Detect which cell encompasses the target text, then output its (x, y) center coordinate. 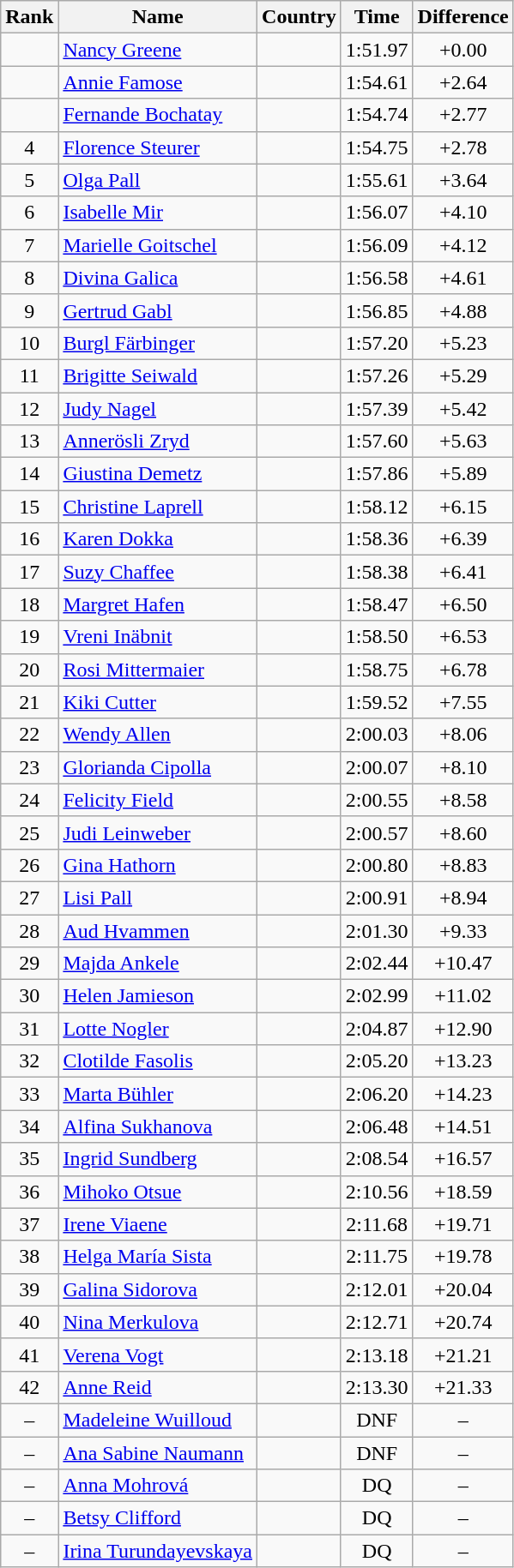
Karen Dokka (158, 539)
+4.12 (463, 245)
+8.60 (463, 832)
+9.33 (463, 930)
32 (29, 1061)
1:54.75 (377, 147)
+5.23 (463, 343)
Isabelle Mir (158, 213)
11 (29, 375)
+2.64 (463, 82)
29 (29, 964)
+5.42 (463, 409)
Anna Mohrová (158, 1486)
Brigitte Seiwald (158, 375)
2:11.75 (377, 1257)
1:56.58 (377, 278)
+20.04 (463, 1289)
Betsy Clifford (158, 1518)
Ingrid Sundberg (158, 1159)
Nina Merkulova (158, 1322)
Burgl Färbinger (158, 343)
Felicity Field (158, 800)
Difference (463, 17)
1:57.60 (377, 442)
25 (29, 832)
2:13.30 (377, 1387)
+21.21 (463, 1355)
17 (29, 572)
1:58.38 (377, 572)
Anne Reid (158, 1387)
2:10.56 (377, 1192)
35 (29, 1159)
Galina Sidorova (158, 1289)
31 (29, 1029)
Marta Bühler (158, 1094)
38 (29, 1257)
6 (29, 213)
Time (377, 17)
1:56.85 (377, 310)
+19.71 (463, 1224)
+6.39 (463, 539)
1:59.52 (377, 702)
+12.90 (463, 1029)
+0.00 (463, 50)
7 (29, 245)
Gertrud Gabl (158, 310)
+4.88 (463, 310)
19 (29, 637)
Name (158, 17)
Olga Pall (158, 180)
Annie Famose (158, 82)
1:54.74 (377, 115)
40 (29, 1322)
1:57.26 (377, 375)
Vreni Inäbnit (158, 637)
1:58.50 (377, 637)
+2.77 (463, 115)
2:13.18 (377, 1355)
13 (29, 442)
22 (29, 735)
36 (29, 1192)
+18.59 (463, 1192)
16 (29, 539)
Irene Viaene (158, 1224)
34 (29, 1126)
+19.78 (463, 1257)
2:05.20 (377, 1061)
+13.23 (463, 1061)
Alfina Sukhanova (158, 1126)
Margret Hafen (158, 604)
Lotte Nogler (158, 1029)
26 (29, 865)
2:00.91 (377, 898)
10 (29, 343)
1:58.47 (377, 604)
2:00.07 (377, 767)
2:00.55 (377, 800)
Marielle Goitschel (158, 245)
1:58.75 (377, 670)
+4.10 (463, 213)
+11.02 (463, 996)
2:06.20 (377, 1094)
15 (29, 507)
1:58.12 (377, 507)
+5.29 (463, 375)
2:02.44 (377, 964)
+8.58 (463, 800)
Giustina Demetz (158, 474)
2:01.30 (377, 930)
+21.33 (463, 1387)
Nancy Greene (158, 50)
+3.64 (463, 180)
1:54.61 (377, 82)
2:08.54 (377, 1159)
+6.78 (463, 670)
14 (29, 474)
24 (29, 800)
Aud Hvammen (158, 930)
Helen Jamieson (158, 996)
Country (299, 17)
Verena Vogt (158, 1355)
33 (29, 1094)
+14.51 (463, 1126)
18 (29, 604)
Mihoko Otsue (158, 1192)
27 (29, 898)
1:56.07 (377, 213)
1:55.61 (377, 180)
Lisi Pall (158, 898)
1:56.09 (377, 245)
41 (29, 1355)
+6.15 (463, 507)
Divina Galica (158, 278)
+6.53 (463, 637)
2:06.48 (377, 1126)
Madeleine Wuilloud (158, 1420)
+4.61 (463, 278)
+8.06 (463, 735)
2:04.87 (377, 1029)
4 (29, 147)
+5.63 (463, 442)
Ana Sabine Naumann (158, 1453)
Glorianda Cipolla (158, 767)
+7.55 (463, 702)
Fernande Bochatay (158, 115)
20 (29, 670)
Helga María Sista (158, 1257)
Judi Leinweber (158, 832)
+2.78 (463, 147)
Suzy Chaffee (158, 572)
2:00.80 (377, 865)
2:02.99 (377, 996)
30 (29, 996)
+8.94 (463, 898)
+6.50 (463, 604)
9 (29, 310)
Florence Steurer (158, 147)
42 (29, 1387)
+16.57 (463, 1159)
2:12.71 (377, 1322)
2:12.01 (377, 1289)
+8.10 (463, 767)
Gina Hathorn (158, 865)
Wendy Allen (158, 735)
21 (29, 702)
1:57.39 (377, 409)
37 (29, 1224)
1:58.36 (377, 539)
Majda Ankele (158, 964)
+20.74 (463, 1322)
Christine Laprell (158, 507)
2:00.57 (377, 832)
39 (29, 1289)
1:51.97 (377, 50)
Annerösli Zryd (158, 442)
+6.41 (463, 572)
Rosi Mittermaier (158, 670)
28 (29, 930)
2:11.68 (377, 1224)
Rank (29, 17)
8 (29, 278)
Judy Nagel (158, 409)
+14.23 (463, 1094)
Irina Turundayevskaya (158, 1551)
Kiki Cutter (158, 702)
Clotilde Fasolis (158, 1061)
12 (29, 409)
+8.83 (463, 865)
23 (29, 767)
1:57.20 (377, 343)
+5.89 (463, 474)
+10.47 (463, 964)
2:00.03 (377, 735)
5 (29, 180)
1:57.86 (377, 474)
